Extract the (X, Y) coordinate from the center of the cell holding the provided text.  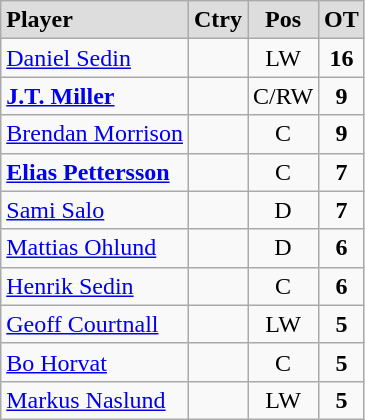
Markus Naslund (95, 400)
Bo Horvat (95, 362)
Ctry (218, 20)
Sami Salo (95, 210)
Mattias Ohlund (95, 248)
C/RW (284, 96)
Henrik Sedin (95, 286)
OT (342, 20)
Player (95, 20)
Daniel Sedin (95, 58)
J.T. Miller (95, 96)
Geoff Courtnall (95, 324)
Brendan Morrison (95, 134)
16 (342, 58)
Elias Pettersson (95, 172)
Pos (284, 20)
